For the text-containing cell, return its midpoint in (X, Y) coordinate format. 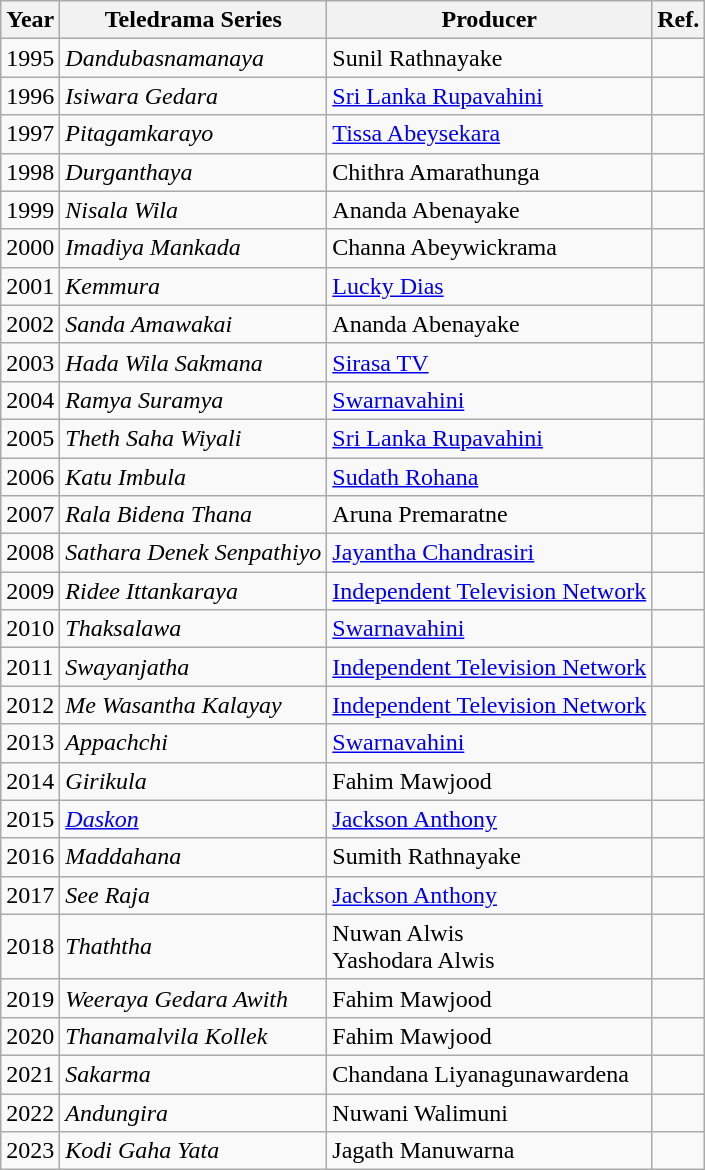
Ridee Ittankaraya (194, 591)
1999 (30, 210)
Katu Imbula (194, 477)
Year (30, 20)
2016 (30, 857)
2018 (30, 946)
Sunil Rathnayake (490, 58)
2021 (30, 1074)
Me Wasantha Kalayay (194, 705)
Sakarma (194, 1074)
2005 (30, 438)
Rala Bidena Thana (194, 515)
2017 (30, 895)
2004 (30, 400)
See Raja (194, 895)
Maddahana (194, 857)
Jagath Manuwarna (490, 1151)
2010 (30, 629)
Thaththa (194, 946)
Teledrama Series (194, 20)
Imadiya Mankada (194, 248)
2003 (30, 362)
Swayanjatha (194, 667)
Kemmura (194, 286)
Tissa Abeysekara (490, 134)
Channa Abeywickrama (490, 248)
Nuwani Walimuni (490, 1113)
1996 (30, 96)
2007 (30, 515)
Theth Saha Wiyali (194, 438)
2019 (30, 998)
Thanamalvila Kollek (194, 1036)
2011 (30, 667)
Pitagamkarayo (194, 134)
Isiwara Gedara (194, 96)
Thaksalawa (194, 629)
2014 (30, 781)
2000 (30, 248)
Sathara Denek Senpathiyo (194, 553)
2022 (30, 1113)
2009 (30, 591)
Ref. (678, 20)
Sirasa TV (490, 362)
2008 (30, 553)
Aruna Premaratne (490, 515)
1998 (30, 172)
2020 (30, 1036)
Dandubasnamanaya (194, 58)
2012 (30, 705)
Sanda Amawakai (194, 324)
Nisala Wila (194, 210)
Nuwan Alwis Yashodara Alwis (490, 946)
Ramya Suramya (194, 400)
Andungira (194, 1113)
2001 (30, 286)
Appachchi (194, 743)
Daskon (194, 819)
Durganthaya (194, 172)
2023 (30, 1151)
Producer (490, 20)
Jayantha Chandrasiri (490, 553)
Sumith Rathnayake (490, 857)
Weeraya Gedara Awith (194, 998)
2015 (30, 819)
Hada Wila Sakmana (194, 362)
2002 (30, 324)
Kodi Gaha Yata (194, 1151)
2013 (30, 743)
Sudath Rohana (490, 477)
1997 (30, 134)
2006 (30, 477)
Chandana Liyanagunawardena (490, 1074)
Chithra Amarathunga (490, 172)
1995 (30, 58)
Girikula (194, 781)
Lucky Dias (490, 286)
